Provide the (x, y) coordinate of the cell's center where the given text is located.  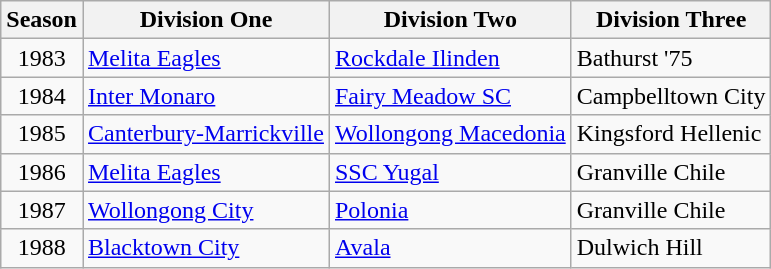
1987 (42, 210)
Fairy Meadow SC (450, 96)
SSC Yugal (450, 172)
1988 (42, 248)
Blacktown City (206, 248)
Dulwich Hill (671, 248)
1985 (42, 134)
Division Two (450, 20)
Wollongong City (206, 210)
Canterbury-Marrickville (206, 134)
Kingsford Hellenic (671, 134)
Wollongong Macedonia (450, 134)
Inter Monaro (206, 96)
Division One (206, 20)
Rockdale Ilinden (450, 58)
1984 (42, 96)
1986 (42, 172)
1983 (42, 58)
Campbelltown City (671, 96)
Season (42, 20)
Polonia (450, 210)
Division Three (671, 20)
Bathurst '75 (671, 58)
Avala (450, 248)
